Find where the given text appears and provide that cell's center as [X, Y] coordinate. 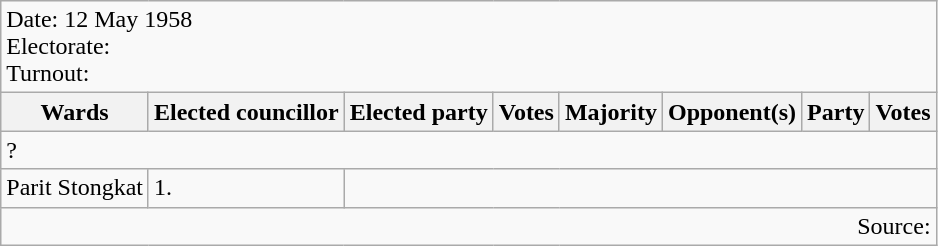
Parit Stongkat [75, 188]
Elected party [418, 112]
1. [246, 188]
Elected councillor [246, 112]
Wards [75, 112]
Party [836, 112]
Source: [468, 226]
Majority [610, 112]
? [468, 150]
Date: 12 May 1958Electorate: Turnout: [468, 47]
Opponent(s) [732, 112]
